Find where the given text appears and provide that cell's center as (x, y) coordinate. 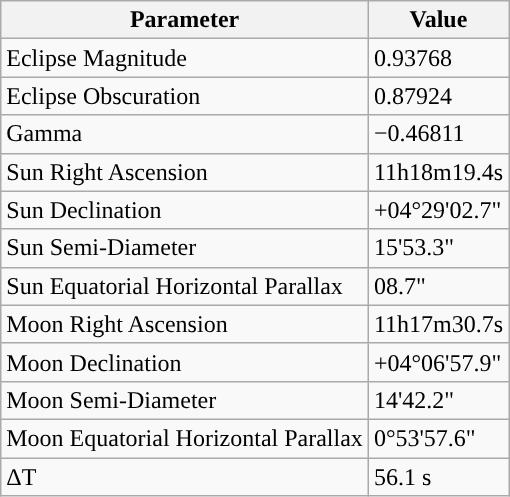
ΔT (185, 477)
+04°06'57.9" (438, 362)
11h18m19.4s (438, 172)
Eclipse Obscuration (185, 96)
Moon Right Ascension (185, 324)
56.1 s (438, 477)
Sun Right Ascension (185, 172)
Sun Declination (185, 210)
Sun Semi-Diameter (185, 248)
Moon Equatorial Horizontal Parallax (185, 438)
Parameter (185, 20)
11h17m30.7s (438, 324)
Gamma (185, 134)
Moon Declination (185, 362)
08.7" (438, 286)
0°53'57.6" (438, 438)
Eclipse Magnitude (185, 58)
+04°29'02.7" (438, 210)
Moon Semi-Diameter (185, 400)
15'53.3" (438, 248)
−0.46811 (438, 134)
0.87924 (438, 96)
0.93768 (438, 58)
14'42.2" (438, 400)
Sun Equatorial Horizontal Parallax (185, 286)
Value (438, 20)
